Locate the cell with the specified text and output its [X, Y] center coordinate. 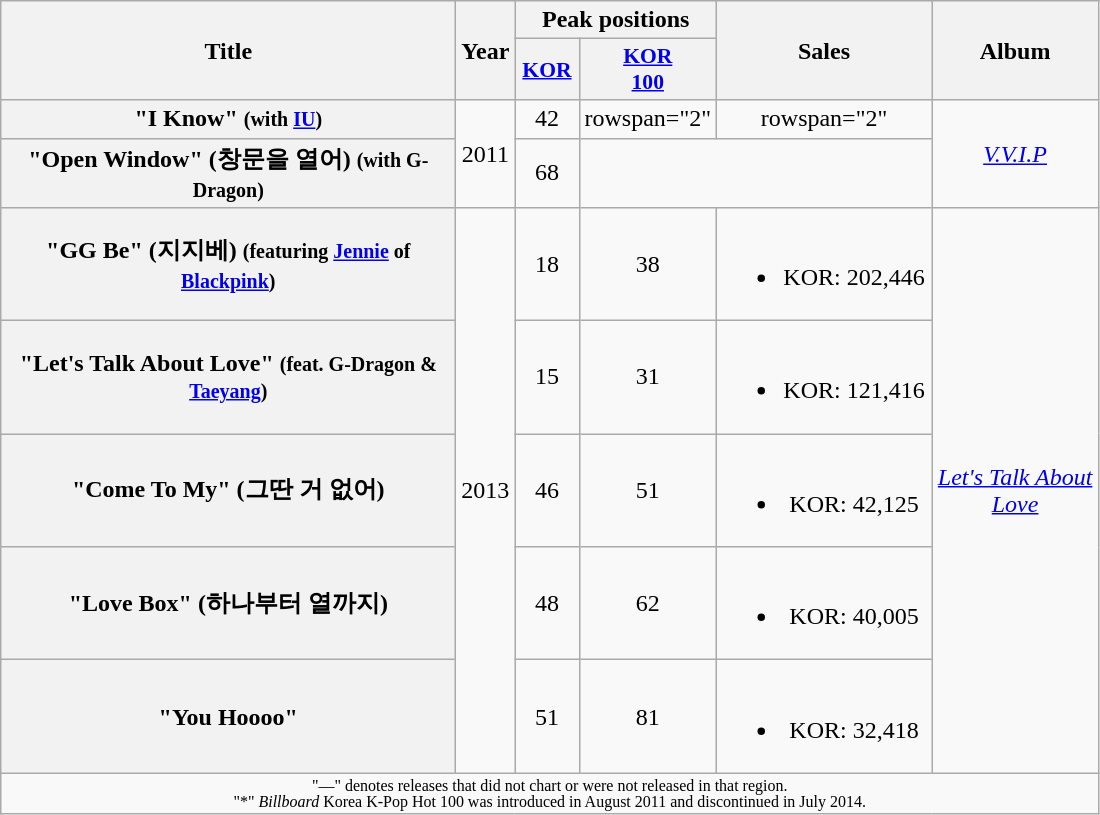
Title [228, 50]
Peak positions [616, 20]
2013 [486, 490]
"You Hoooo" [228, 716]
46 [547, 490]
KOR: 32,418 [824, 716]
Year [486, 50]
62 [648, 604]
"Love Box" (하나부터 열까지) [228, 604]
"Come To My" (그딴 거 없어) [228, 490]
42 [547, 119]
18 [547, 264]
Let's Talk AboutLove [1016, 490]
15 [547, 378]
Album [1016, 50]
KOR: 42,125 [824, 490]
KOR: 121,416 [824, 378]
V.V.I.P [1016, 154]
KOR [547, 70]
"Let's Talk About Love" (feat. G-Dragon & Taeyang) [228, 378]
Sales [824, 50]
"I Know" (with IU) [228, 119]
KOR100 [648, 70]
"GG Be" (지지베) (featuring Jennie of Blackpink) [228, 264]
31 [648, 378]
68 [547, 173]
KOR: 202,446 [824, 264]
2011 [486, 154]
"Open Window" (창문을 열어) (with G-Dragon) [228, 173]
KOR: 40,005 [824, 604]
48 [547, 604]
38 [648, 264]
81 [648, 716]
